For the text-containing cell, return its midpoint in [X, Y] coordinate format. 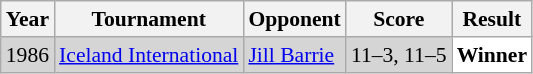
Year [28, 19]
Result [492, 19]
Jill Barrie [294, 55]
Tournament [148, 19]
1986 [28, 55]
Iceland International [148, 55]
Opponent [294, 19]
Score [399, 19]
11–3, 11–5 [399, 55]
Winner [492, 55]
